Detect which cell encompasses the target text, then output its (x, y) center coordinate. 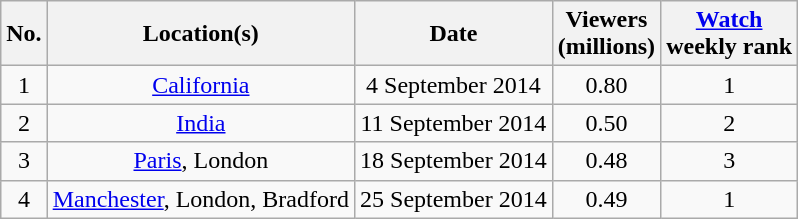
11 September 2014 (454, 123)
18 September 2014 (454, 161)
4 (24, 199)
Manchester, London, Bradford (200, 199)
4 September 2014 (454, 85)
0.48 (606, 161)
California (200, 85)
Date (454, 34)
No. (24, 34)
Viewers(millions) (606, 34)
25 September 2014 (454, 199)
Location(s) (200, 34)
0.49 (606, 199)
0.50 (606, 123)
0.80 (606, 85)
India (200, 123)
Paris, London (200, 161)
Watchweekly rank (730, 34)
